Provide the [x, y] coordinate of the cell's center where the given text is located.  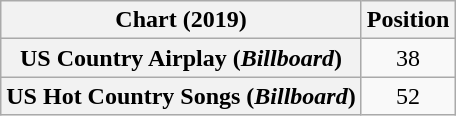
Position [408, 20]
US Country Airplay (Billboard) [181, 58]
52 [408, 96]
38 [408, 58]
Chart (2019) [181, 20]
US Hot Country Songs (Billboard) [181, 96]
